Return the (x, y) coordinate for the center point of the cell that contains the specified text.  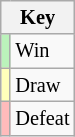
Draw (42, 85)
Key (38, 17)
Defeat (42, 118)
Win (42, 51)
